Return the (x, y) coordinate for the center point of the cell that contains the specified text.  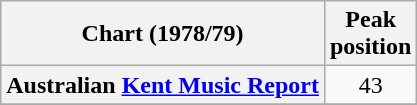
Peakposition (370, 34)
Chart (1978/79) (163, 34)
43 (370, 85)
Australian Kent Music Report (163, 85)
